Determine the (X, Y) coordinate at the center of the cell enclosing the given text.  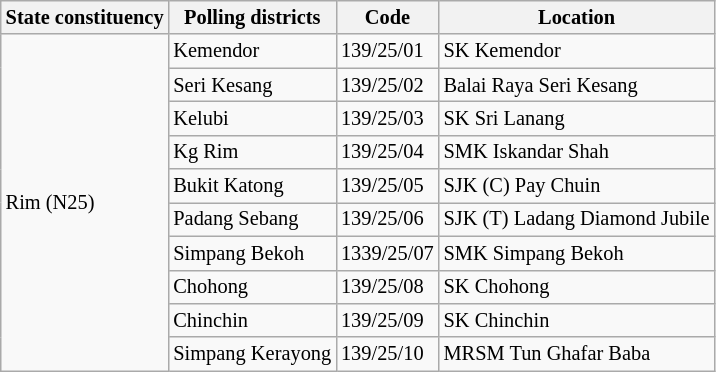
Bukit Katong (252, 186)
Rim (N25) (85, 202)
Location (577, 17)
SK Sri Lanang (577, 118)
Chohong (252, 287)
Seri Kesang (252, 85)
Code (388, 17)
Balai Raya Seri Kesang (577, 85)
SJK (T) Ladang Diamond Jubile (577, 219)
Chinchin (252, 320)
Polling districts (252, 17)
State constituency (85, 17)
Simpang Bekoh (252, 253)
139/25/03 (388, 118)
MRSM Tun Ghafar Baba (577, 354)
139/25/04 (388, 152)
Kg Rim (252, 152)
SK Kemendor (577, 51)
1339/25/07 (388, 253)
139/25/10 (388, 354)
Kelubi (252, 118)
139/25/06 (388, 219)
139/25/01 (388, 51)
SMK Simpang Bekoh (577, 253)
139/25/05 (388, 186)
SMK Iskandar Shah (577, 152)
SJK (C) Pay Chuin (577, 186)
Simpang Kerayong (252, 354)
139/25/09 (388, 320)
SK Chinchin (577, 320)
Padang Sebang (252, 219)
139/25/02 (388, 85)
139/25/08 (388, 287)
Kemendor (252, 51)
SK Chohong (577, 287)
